Return [X, Y] of the center of cell containing provided text 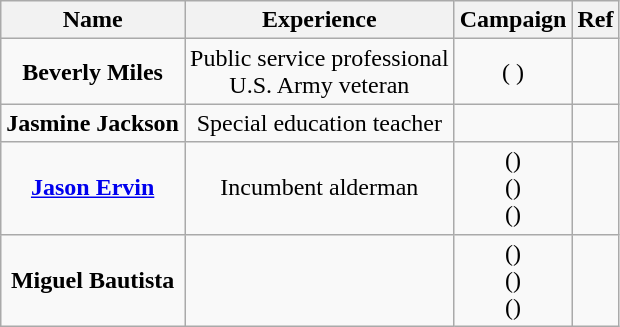
Jasmine Jackson [93, 123]
( ) [513, 72]
Incumbent alderman [319, 188]
Experience [319, 20]
Beverly Miles [93, 72]
Miguel Bautista [93, 280]
Campaign [513, 20]
Ref [596, 20]
Public service professionalU.S. Army veteran [319, 72]
Name [93, 20]
Jason Ervin [93, 188]
Special education teacher [319, 123]
